Capture the cell that displays the provided text and extract its [X, Y] central coordinate. 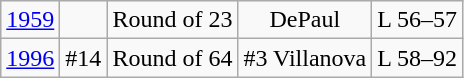
1959 [30, 20]
Round of 64 [172, 58]
DePaul [305, 20]
#14 [84, 58]
1996 [30, 58]
#3 Villanova [305, 58]
L 58–92 [418, 58]
L 56–57 [418, 20]
Round of 23 [172, 20]
